Return the [X, Y] coordinate for the center point of the cell that contains the specified text.  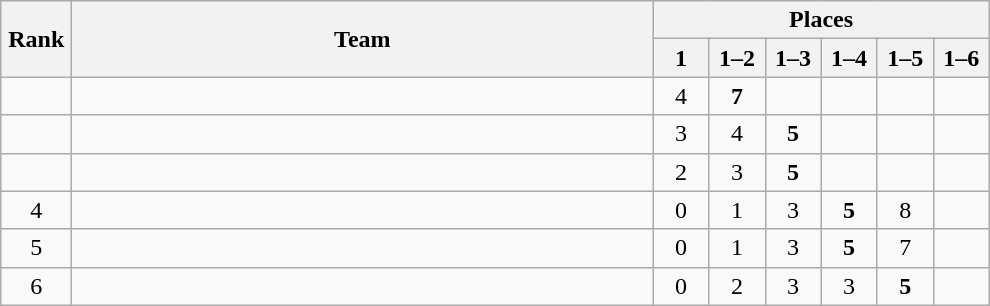
1–4 [849, 58]
1–3 [793, 58]
1–5 [905, 58]
Team [362, 39]
Rank [36, 39]
1–2 [737, 58]
Places [821, 20]
8 [905, 210]
1–6 [961, 58]
6 [36, 286]
